Provide the (x, y) coordinate of the cell's center where the given text is located.  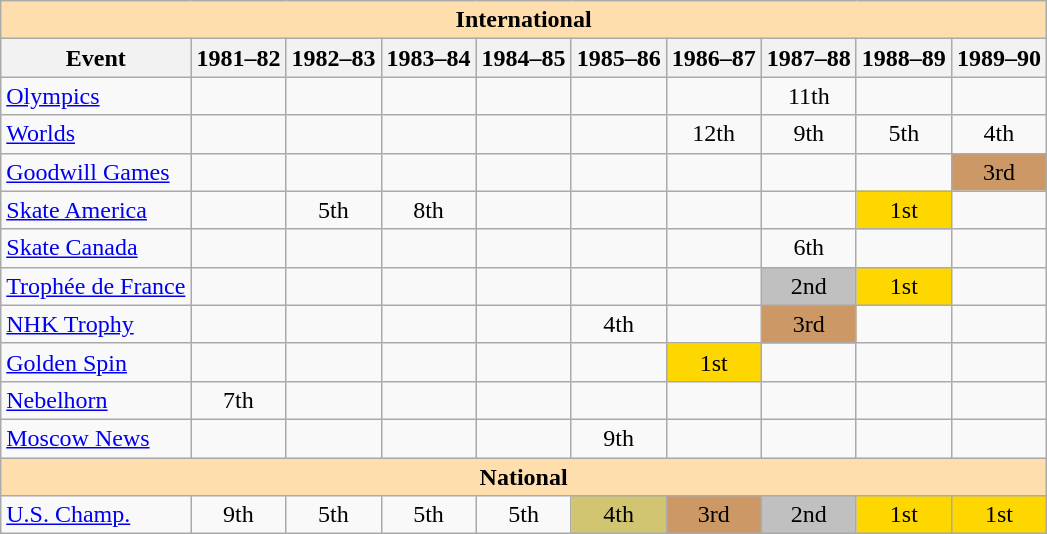
Event (96, 58)
Trophée de France (96, 286)
International (524, 20)
Golden Spin (96, 362)
1983–84 (428, 58)
U.S. Champ. (96, 515)
Skate America (96, 210)
1989–90 (998, 58)
Olympics (96, 96)
Nebelhorn (96, 400)
6th (808, 248)
12th (714, 134)
NHK Trophy (96, 324)
Skate Canada (96, 248)
1987–88 (808, 58)
1982–83 (334, 58)
1986–87 (714, 58)
1988–89 (904, 58)
Goodwill Games (96, 172)
11th (808, 96)
Moscow News (96, 438)
8th (428, 210)
Worlds (96, 134)
7th (238, 400)
National (524, 477)
1981–82 (238, 58)
1985–86 (618, 58)
1984–85 (524, 58)
